Search for the cell housing the specified text and yield its (X, Y) center coordinate. 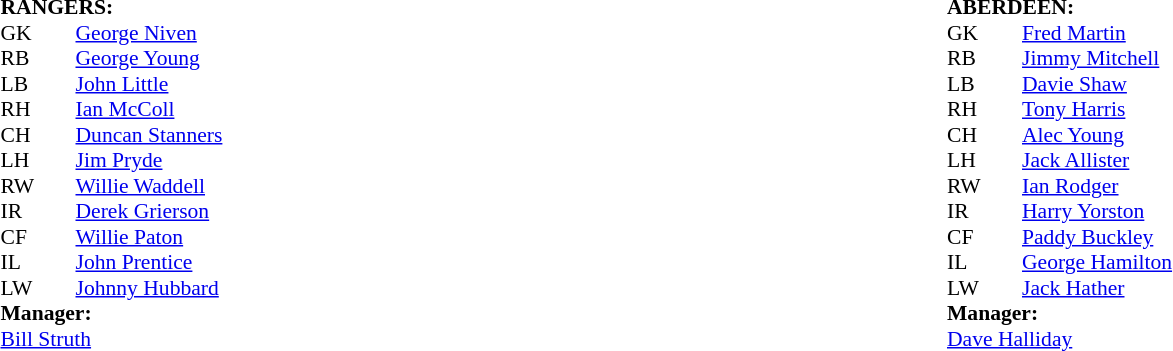
Paddy Buckley (1097, 237)
Jack Allister (1097, 161)
Jim Pryde (150, 161)
Duncan Stanners (150, 135)
Alec Young (1097, 135)
Willie Waddell (150, 186)
Willie Paton (150, 237)
John Little (150, 84)
Jimmy Mitchell (1097, 59)
George Niven (150, 33)
Ian McColl (150, 109)
Ian Rodger (1097, 186)
Harry Yorston (1097, 211)
George Young (150, 59)
Jack Hather (1097, 288)
Derek Grierson (150, 211)
John Prentice (150, 263)
Davie Shaw (1097, 84)
George Hamilton (1097, 263)
Fred Martin (1097, 33)
Johnny Hubbard (150, 288)
Tony Harris (1097, 109)
